From the cell containing the given text, extract its center point as [X, Y] coordinate. 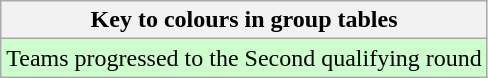
Key to colours in group tables [244, 20]
Teams progressed to the Second qualifying round [244, 58]
